Determine the [X, Y] coordinate at the center of the cell enclosing the given text.  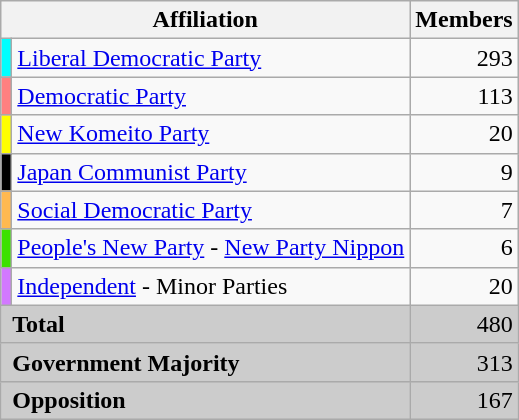
7 [464, 210]
New Komeito Party [211, 134]
Liberal Democratic Party [211, 58]
Affiliation [206, 20]
Japan Communist Party [211, 172]
Social Democratic Party [211, 210]
313 [464, 362]
167 [464, 400]
Independent - Minor Parties [211, 286]
Total [206, 324]
Opposition [206, 400]
Democratic Party [211, 96]
People's New Party - New Party Nippon [211, 248]
480 [464, 324]
9 [464, 172]
Government Majority [206, 362]
6 [464, 248]
Members [464, 20]
293 [464, 58]
113 [464, 96]
